Scan for the cell matching the given text and deliver its [X, Y] coordinate at center. 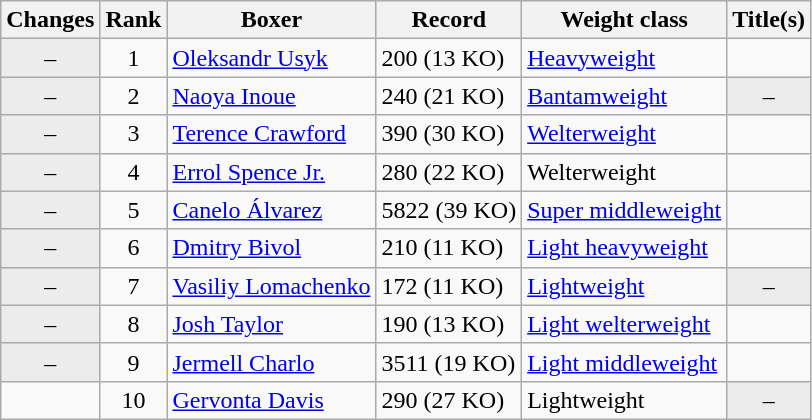
Jermell Charlo [272, 362]
Changes [50, 20]
5822 (39 KO) [449, 210]
9 [134, 362]
Boxer [272, 20]
Naoya Inoue [272, 96]
280 (22 KO) [449, 172]
3 [134, 134]
3511 (19 KO) [449, 362]
7 [134, 286]
Rank [134, 20]
Light heavyweight [624, 248]
Canelo Álvarez [272, 210]
Bantamweight [624, 96]
Heavyweight [624, 58]
390 (30 KO) [449, 134]
Title(s) [769, 20]
Light middleweight [624, 362]
10 [134, 400]
Light welterweight [624, 324]
210 (11 KO) [449, 248]
2 [134, 96]
Errol Spence Jr. [272, 172]
Record [449, 20]
190 (13 KO) [449, 324]
8 [134, 324]
290 (27 KO) [449, 400]
Oleksandr Usyk [272, 58]
6 [134, 248]
Terence Crawford [272, 134]
4 [134, 172]
Super middleweight [624, 210]
Gervonta Davis [272, 400]
172 (11 KO) [449, 286]
Josh Taylor [272, 324]
Weight class [624, 20]
Dmitry Bivol [272, 248]
200 (13 KO) [449, 58]
1 [134, 58]
5 [134, 210]
Vasiliy Lomachenko [272, 286]
240 (21 KO) [449, 96]
